Capture the cell that displays the provided text and extract its (x, y) central coordinate. 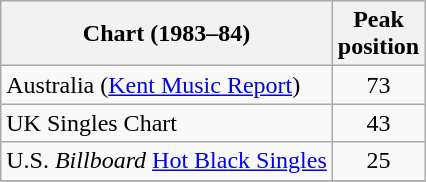
U.S. Billboard Hot Black Singles (167, 161)
UK Singles Chart (167, 123)
73 (378, 85)
Peak position (378, 34)
25 (378, 161)
Australia (Kent Music Report) (167, 85)
43 (378, 123)
Chart (1983–84) (167, 34)
